From the cell containing the given text, extract its center point as (x, y) coordinate. 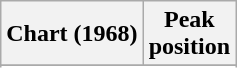
Peak position (189, 34)
Chart (1968) (72, 34)
